Search for the cell housing the specified text and yield its (x, y) center coordinate. 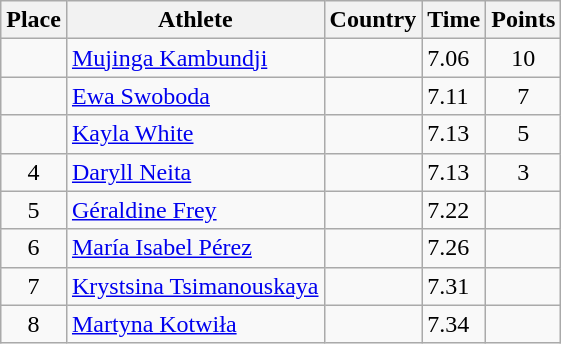
María Isabel Pérez (195, 248)
Points (524, 20)
Country (373, 20)
Mujinga Kambundji (195, 58)
Kayla White (195, 134)
7.11 (454, 96)
8 (34, 324)
Martyna Kotwiła (195, 324)
7.31 (454, 286)
7.22 (454, 210)
7.34 (454, 324)
Place (34, 20)
Daryll Neita (195, 172)
Time (454, 20)
Krystsina Tsimanouskaya (195, 286)
10 (524, 58)
Géraldine Frey (195, 210)
7.26 (454, 248)
Ewa Swoboda (195, 96)
Athlete (195, 20)
3 (524, 172)
6 (34, 248)
7.06 (454, 58)
4 (34, 172)
